Determine the (x, y) coordinate at the center of the cell enclosing the given text.  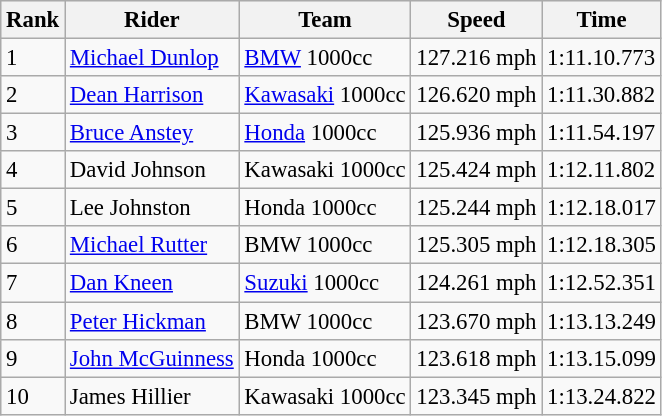
1:12.18.305 (602, 245)
John McGuinness (152, 358)
125.305 mph (476, 245)
127.216 mph (476, 58)
7 (33, 283)
Peter Hickman (152, 321)
1:13.15.099 (602, 358)
Dean Harrison (152, 95)
Rank (33, 20)
Time (602, 20)
Rider (152, 20)
Lee Johnston (152, 208)
1 (33, 58)
9 (33, 358)
1:11.54.197 (602, 133)
6 (33, 245)
3 (33, 133)
2 (33, 95)
David Johnson (152, 170)
1:12.18.017 (602, 208)
125.424 mph (476, 170)
4 (33, 170)
Michael Rutter (152, 245)
1:12.11.802 (602, 170)
Suzuki 1000cc (325, 283)
124.261 mph (476, 283)
1:13.13.249 (602, 321)
5 (33, 208)
1:13.24.822 (602, 396)
Michael Dunlop (152, 58)
123.618 mph (476, 358)
125.936 mph (476, 133)
Team (325, 20)
Dan Kneen (152, 283)
1:12.52.351 (602, 283)
125.244 mph (476, 208)
10 (33, 396)
Speed (476, 20)
8 (33, 321)
Bruce Anstey (152, 133)
126.620 mph (476, 95)
123.670 mph (476, 321)
1:11.30.882 (602, 95)
1:11.10.773 (602, 58)
123.345 mph (476, 396)
James Hillier (152, 396)
